For the text-containing cell, return its midpoint in [X, Y] coordinate format. 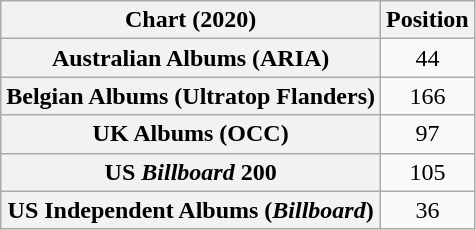
97 [428, 134]
Position [428, 20]
166 [428, 96]
UK Albums (OCC) [191, 134]
Australian Albums (ARIA) [191, 58]
105 [428, 172]
US Independent Albums (Billboard) [191, 210]
44 [428, 58]
Chart (2020) [191, 20]
36 [428, 210]
US Billboard 200 [191, 172]
Belgian Albums (Ultratop Flanders) [191, 96]
